Pinpoint the cell where the given text exists, returning its (X, Y) midpoint coordinate. 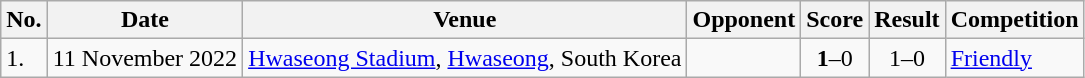
Date (144, 20)
No. (24, 20)
Opponent (744, 20)
Hwaseong Stadium, Hwaseong, South Korea (465, 58)
Result (907, 20)
Venue (465, 20)
Score (835, 20)
11 November 2022 (144, 58)
Competition (1014, 20)
1. (24, 58)
Friendly (1014, 58)
